Provide the (x, y) coordinate of the cell's center where the given text is located.  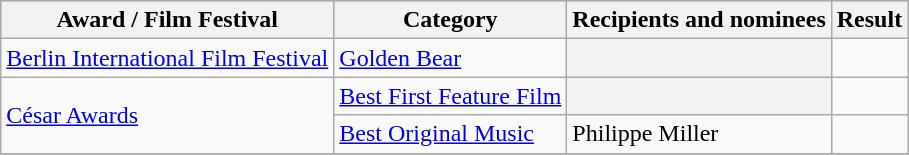
Berlin International Film Festival (168, 58)
Award / Film Festival (168, 20)
Philippe Miller (699, 134)
César Awards (168, 115)
Category (450, 20)
Result (869, 20)
Recipients and nominees (699, 20)
Best First Feature Film (450, 96)
Best Original Music (450, 134)
Golden Bear (450, 58)
